Output the (x, y) coordinate of the center of the cell containing the given text.  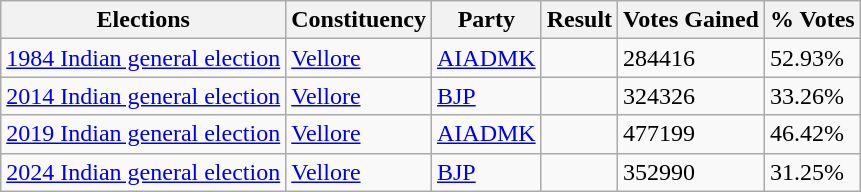
284416 (692, 58)
33.26% (812, 96)
% Votes (812, 20)
Result (579, 20)
2014 Indian general election (144, 96)
477199 (692, 134)
Constituency (359, 20)
352990 (692, 172)
Elections (144, 20)
Votes Gained (692, 20)
52.93% (812, 58)
31.25% (812, 172)
Party (486, 20)
1984 Indian general election (144, 58)
46.42% (812, 134)
324326 (692, 96)
2019 Indian general election (144, 134)
2024 Indian general election (144, 172)
